Scan for the cell matching the given text and deliver its (X, Y) coordinate at center. 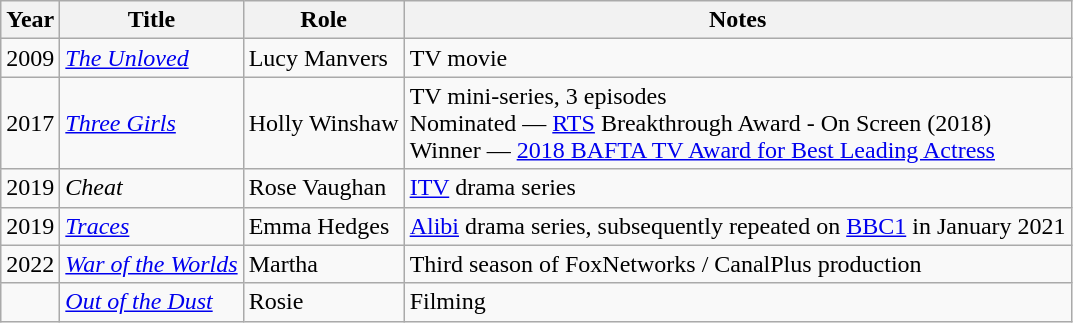
TV mini-series, 3 episodesNominated — RTS Breakthrough Award - On Screen (2018) Winner — 2018 BAFTA TV Award for Best Leading Actress (738, 123)
Out of the Dust (152, 302)
Emma Hedges (324, 226)
Notes (738, 20)
Rose Vaughan (324, 188)
Filming (738, 302)
Lucy Manvers (324, 58)
Year (30, 20)
Third season of FoxNetworks / CanalPlus production (738, 264)
Rosie (324, 302)
TV movie (738, 58)
Alibi drama series, subsequently repeated on BBC1 in January 2021 (738, 226)
Title (152, 20)
2022 (30, 264)
War of the Worlds (152, 264)
Traces (152, 226)
2017 (30, 123)
2009 (30, 58)
Martha (324, 264)
Role (324, 20)
Cheat (152, 188)
Three Girls (152, 123)
ITV drama series (738, 188)
The Unloved (152, 58)
Holly Winshaw (324, 123)
